Scan for the cell matching the given text and deliver its (x, y) coordinate at center. 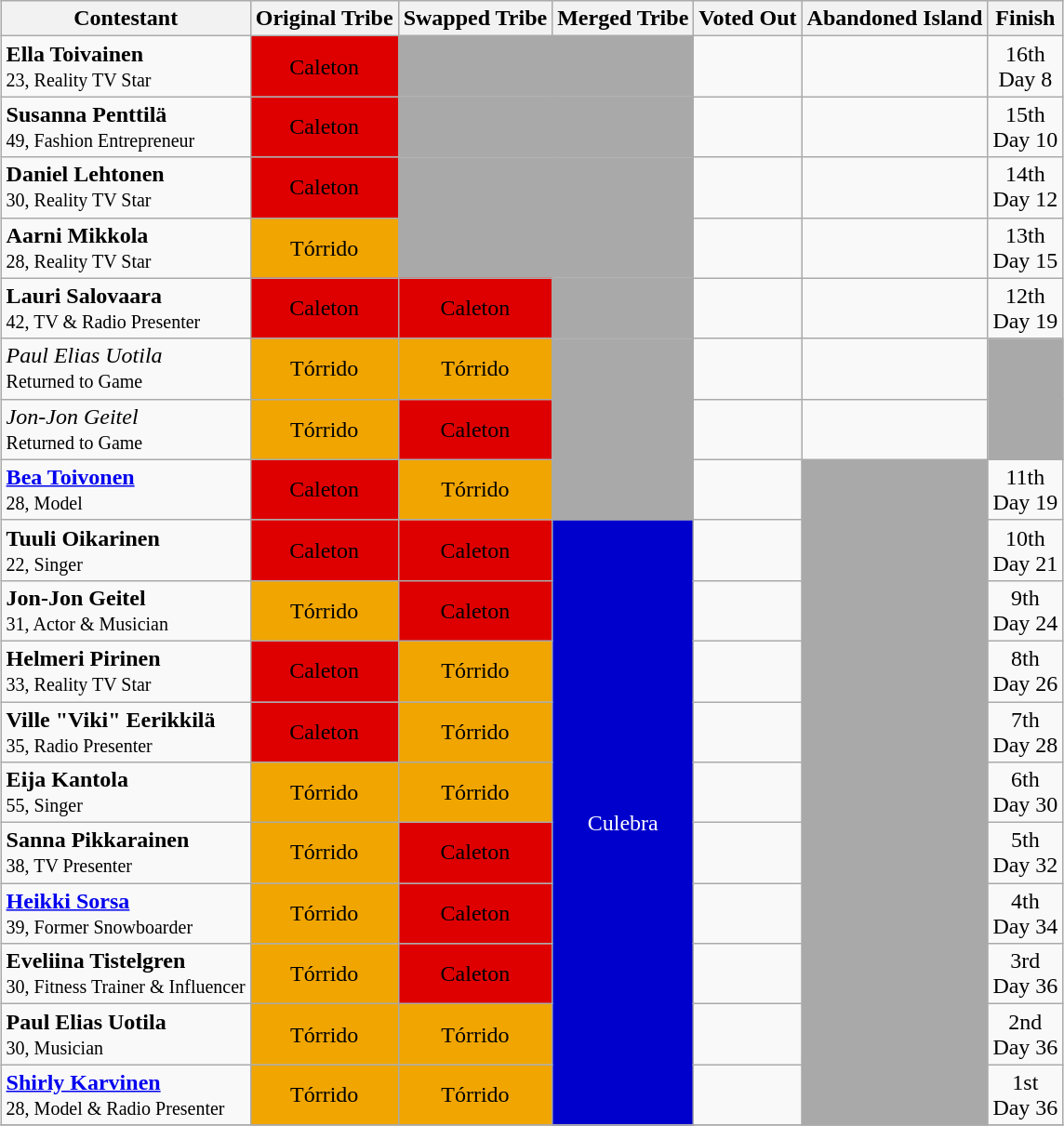
Tuuli Oikarinen22, Singer (126, 550)
Helmeri Pirinen33, Reality TV Star (126, 671)
Shirly Karvinen28, Model & Radio Presenter (126, 1095)
10thDay 21 (1025, 550)
5thDay 32 (1025, 854)
1stDay 36 (1025, 1095)
Ville "Viki" Eerikkilä35, Radio Presenter (126, 731)
Swapped Tribe (475, 19)
12thDay 19 (1025, 309)
Merged Tribe (623, 19)
Heikki Sorsa39, Former Snowboarder (126, 913)
Paul Elias Uotila30, Musician (126, 1034)
11thDay 19 (1025, 489)
Lauri Salovaara42, TV & Radio Presenter (126, 309)
7thDay 28 (1025, 731)
3rdDay 36 (1025, 974)
Jon-Jon Geitel31, Actor & Musician (126, 610)
Culebra (623, 822)
Contestant (126, 19)
Eija Kantola55, Singer (126, 792)
4thDay 34 (1025, 913)
15thDay 10 (1025, 126)
16thDay 8 (1025, 67)
6thDay 30 (1025, 792)
Eveliina Tistelgren30, Fitness Trainer & Influencer (126, 974)
Bea Toivonen28, Model (126, 489)
Paul Elias UotilaReturned to Game (126, 368)
Finish (1025, 19)
Abandoned Island (895, 19)
9thDay 24 (1025, 610)
Voted Out (748, 19)
13thDay 15 (1025, 247)
14thDay 12 (1025, 188)
Original Tribe (324, 19)
Aarni Mikkola28, Reality TV Star (126, 247)
Susanna Penttilä49, Fashion Entrepreneur (126, 126)
Sanna Pikkarainen38, TV Presenter (126, 854)
Daniel Lehtonen30, Reality TV Star (126, 188)
2ndDay 36 (1025, 1034)
Ella Toivainen23, Reality TV Star (126, 67)
8thDay 26 (1025, 671)
Jon-Jon GeitelReturned to Game (126, 430)
